Return [x, y] of the center of cell containing provided text 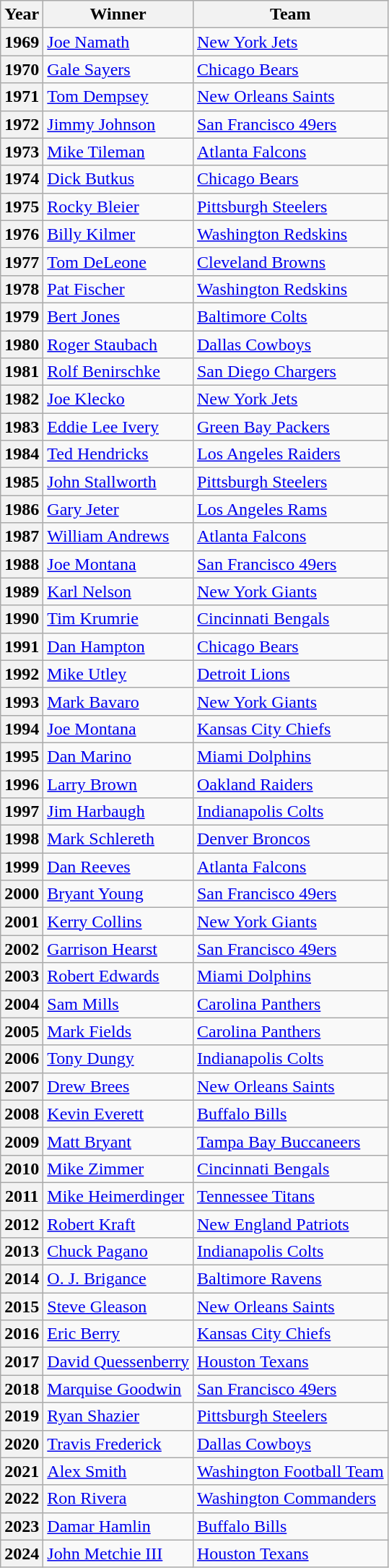
Pat Fischer [118, 289]
Marquise Goodwin [118, 1389]
Damar Hamlin [118, 1526]
Bryant Young [118, 894]
2003 [22, 976]
1977 [22, 261]
Eric Berry [118, 1334]
Baltimore Colts [290, 316]
Mike Tileman [118, 152]
2024 [22, 1554]
Roger Staubach [118, 345]
Team [290, 14]
Steve Gleason [118, 1307]
2021 [22, 1471]
1970 [22, 69]
1998 [22, 839]
Karl Nelson [118, 592]
2019 [22, 1416]
1971 [22, 97]
1987 [22, 537]
1981 [22, 372]
2011 [22, 1196]
Joe Namath [118, 42]
William Andrews [118, 537]
John Metchie III [118, 1554]
1986 [22, 509]
Mark Bavaro [118, 701]
Joe Klecko [118, 399]
New England Patriots [290, 1224]
2005 [22, 1031]
1969 [22, 42]
1990 [22, 619]
Tampa Bay Buccaneers [290, 1141]
Oakland Raiders [290, 784]
Mike Zimmer [118, 1169]
1992 [22, 674]
Jimmy Johnson [118, 124]
1993 [22, 701]
Tennessee Titans [290, 1196]
1991 [22, 646]
O. J. Brigance [118, 1279]
Cleveland Browns [290, 261]
Ryan Shazier [118, 1416]
2018 [22, 1389]
2020 [22, 1444]
Ron Rivera [118, 1499]
2009 [22, 1141]
Washington Commanders [290, 1499]
1975 [22, 207]
Eddie Lee Ivery [118, 427]
Robert Kraft [118, 1224]
1985 [22, 482]
Tom Dempsey [118, 97]
Green Bay Packers [290, 427]
1972 [22, 124]
Los Angeles Rams [290, 509]
Matt Bryant [118, 1141]
Mike Heimerdinger [118, 1196]
2004 [22, 1004]
1989 [22, 592]
Rocky Bleier [118, 207]
2008 [22, 1114]
Alex Smith [118, 1471]
Detroit Lions [290, 674]
Travis Frederick [118, 1444]
Tony Dungy [118, 1059]
2017 [22, 1361]
Kerry Collins [118, 922]
2013 [22, 1252]
1997 [22, 812]
2002 [22, 949]
San Diego Chargers [290, 372]
1983 [22, 427]
1980 [22, 345]
Mark Fields [118, 1031]
2016 [22, 1334]
Sam Mills [118, 1004]
2012 [22, 1224]
Dan Reeves [118, 867]
Dan Hampton [118, 646]
Bert Jones [118, 316]
2015 [22, 1307]
Tim Krumrie [118, 619]
Washington Football Team [290, 1471]
1988 [22, 564]
Kevin Everett [118, 1114]
Rolf Benirschke [118, 372]
1979 [22, 316]
1974 [22, 179]
2001 [22, 922]
Chuck Pagano [118, 1252]
1999 [22, 867]
1996 [22, 784]
1994 [22, 729]
2000 [22, 894]
Larry Brown [118, 784]
Denver Broncos [290, 839]
Mike Utley [118, 674]
Dick Butkus [118, 179]
Winner [118, 14]
1984 [22, 454]
2014 [22, 1279]
2007 [22, 1086]
Garrison Hearst [118, 949]
1978 [22, 289]
Drew Brees [118, 1086]
John Stallworth [118, 482]
Gary Jeter [118, 509]
Ted Hendricks [118, 454]
2022 [22, 1499]
1995 [22, 756]
Gale Sayers [118, 69]
Jim Harbaugh [118, 812]
Mark Schlereth [118, 839]
1982 [22, 399]
2010 [22, 1169]
Los Angeles Raiders [290, 454]
Billy Kilmer [118, 234]
Robert Edwards [118, 976]
David Quessenberry [118, 1361]
Baltimore Ravens [290, 1279]
1973 [22, 152]
Dan Marino [118, 756]
Year [22, 14]
2023 [22, 1526]
Tom DeLeone [118, 261]
2006 [22, 1059]
1976 [22, 234]
